Find where the given text appears and provide that cell's center as [X, Y] coordinate. 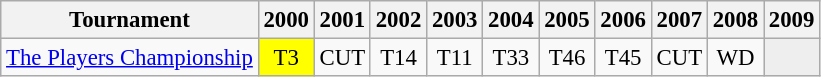
T11 [455, 58]
T45 [623, 58]
2004 [511, 20]
WD [735, 58]
2006 [623, 20]
T14 [398, 58]
Tournament [130, 20]
T3 [286, 58]
2001 [342, 20]
The Players Championship [130, 58]
2008 [735, 20]
T33 [511, 58]
2003 [455, 20]
2009 [792, 20]
2002 [398, 20]
2000 [286, 20]
2007 [679, 20]
T46 [567, 58]
2005 [567, 20]
